Provide the (X, Y) coordinate of the cell's center where the given text is located.  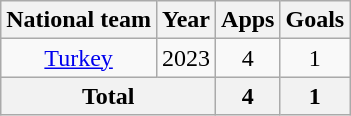
Turkey (79, 58)
2023 (186, 58)
Apps (248, 20)
Total (108, 96)
Year (186, 20)
Goals (315, 20)
National team (79, 20)
